Output the (x, y) coordinate of the center of the cell containing the given text.  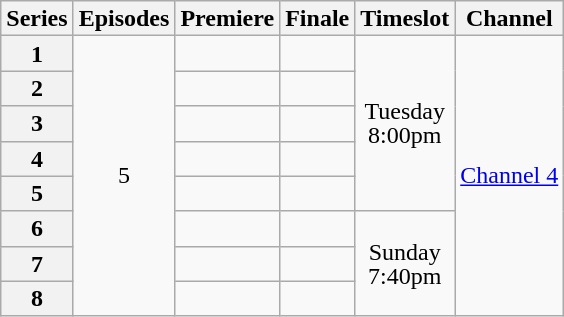
3 (37, 124)
Premiere (228, 18)
Tuesday8:00pm (405, 124)
Series (37, 18)
4 (37, 158)
8 (37, 298)
Sunday7:40pm (405, 264)
Episodes (124, 18)
6 (37, 228)
Timeslot (405, 18)
Channel (510, 18)
7 (37, 264)
Finale (318, 18)
1 (37, 54)
Channel 4 (510, 176)
2 (37, 88)
